Capture the cell that displays the provided text and extract its (X, Y) central coordinate. 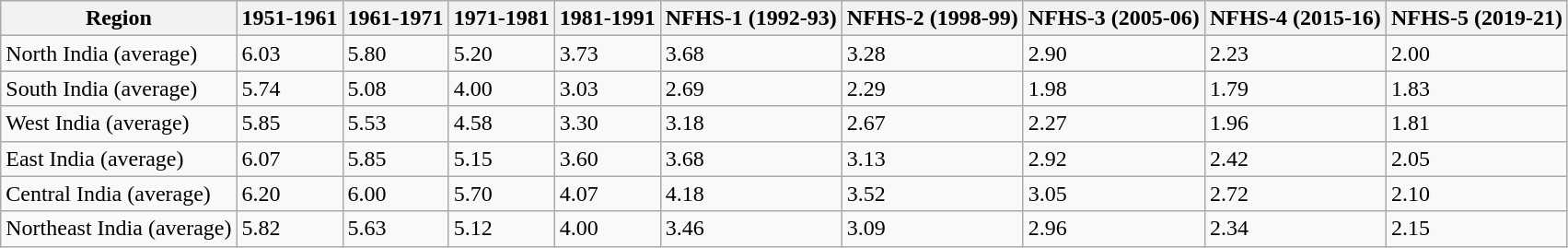
3.73 (608, 53)
2.96 (1114, 229)
3.46 (751, 229)
2.15 (1477, 229)
5.15 (501, 159)
2.42 (1295, 159)
Northeast India (average) (119, 229)
NFHS-2 (1998-99) (932, 18)
1.81 (1477, 124)
3.09 (932, 229)
4.18 (751, 194)
1961-1971 (396, 18)
1.79 (1295, 89)
NFHS-4 (2015-16) (1295, 18)
1971-1981 (501, 18)
6.03 (289, 53)
2.10 (1477, 194)
3.28 (932, 53)
West India (average) (119, 124)
2.23 (1295, 53)
2.27 (1114, 124)
2.29 (932, 89)
2.00 (1477, 53)
1951-1961 (289, 18)
2.92 (1114, 159)
5.80 (396, 53)
5.12 (501, 229)
1.83 (1477, 89)
Region (119, 18)
2.34 (1295, 229)
3.52 (932, 194)
6.00 (396, 194)
North India (average) (119, 53)
NFHS-5 (2019-21) (1477, 18)
3.05 (1114, 194)
3.13 (932, 159)
NFHS-3 (2005-06) (1114, 18)
3.18 (751, 124)
1.98 (1114, 89)
East India (average) (119, 159)
NFHS-1 (1992-93) (751, 18)
1.96 (1295, 124)
2.05 (1477, 159)
2.90 (1114, 53)
3.03 (608, 89)
3.30 (608, 124)
1981-1991 (608, 18)
South India (average) (119, 89)
6.20 (289, 194)
4.58 (501, 124)
2.72 (1295, 194)
6.07 (289, 159)
5.74 (289, 89)
5.82 (289, 229)
5.53 (396, 124)
2.67 (932, 124)
5.08 (396, 89)
Central India (average) (119, 194)
5.63 (396, 229)
4.07 (608, 194)
2.69 (751, 89)
5.20 (501, 53)
5.70 (501, 194)
3.60 (608, 159)
